Provide the [x, y] coordinate of the cell's center where the given text is located.  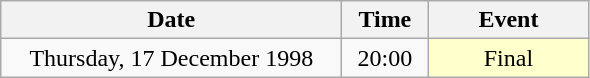
Final [508, 58]
Event [508, 20]
20:00 [385, 58]
Thursday, 17 December 1998 [172, 58]
Time [385, 20]
Date [172, 20]
